Determine the (X, Y) coordinate at the center of the cell enclosing the given text.  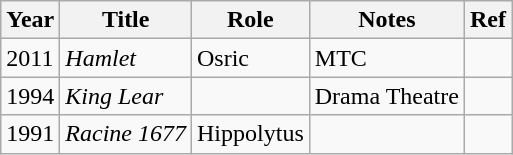
Racine 1677 (126, 134)
Hamlet (126, 58)
King Lear (126, 96)
1994 (30, 96)
2011 (30, 58)
Notes (386, 20)
Hippolytus (251, 134)
Title (126, 20)
Role (251, 20)
Osric (251, 58)
Year (30, 20)
1991 (30, 134)
MTC (386, 58)
Ref (488, 20)
Drama Theatre (386, 96)
